Capture the cell that displays the provided text and extract its (x, y) central coordinate. 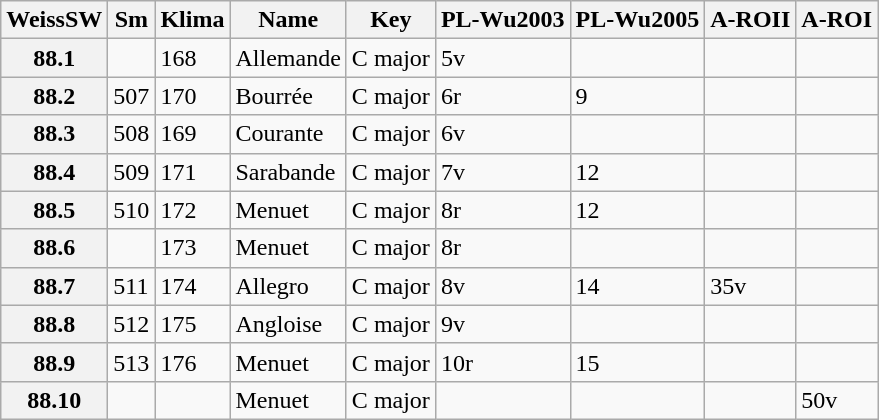
Sm (132, 20)
6r (502, 96)
88.10 (54, 400)
6v (502, 134)
Key (390, 20)
5v (502, 58)
175 (192, 324)
513 (132, 362)
Klima (192, 20)
509 (132, 172)
50v (837, 400)
PL-Wu2003 (502, 20)
Allegro (288, 286)
14 (638, 286)
A-ROI (837, 20)
9 (638, 96)
35v (750, 286)
A-ROII (750, 20)
171 (192, 172)
10r (502, 362)
88.5 (54, 210)
508 (132, 134)
88.2 (54, 96)
Sarabande (288, 172)
88.4 (54, 172)
WeissSW (54, 20)
168 (192, 58)
511 (132, 286)
9v (502, 324)
Allemande (288, 58)
Courante (288, 134)
88.7 (54, 286)
88.1 (54, 58)
170 (192, 96)
512 (132, 324)
172 (192, 210)
510 (132, 210)
88.3 (54, 134)
Name (288, 20)
173 (192, 248)
169 (192, 134)
7v (502, 172)
8v (502, 286)
88.8 (54, 324)
15 (638, 362)
507 (132, 96)
88.9 (54, 362)
88.6 (54, 248)
PL-Wu2005 (638, 20)
Angloise (288, 324)
174 (192, 286)
Bourrée (288, 96)
176 (192, 362)
